Return the [x, y] coordinate for the center point of the cell that contains the specified text.  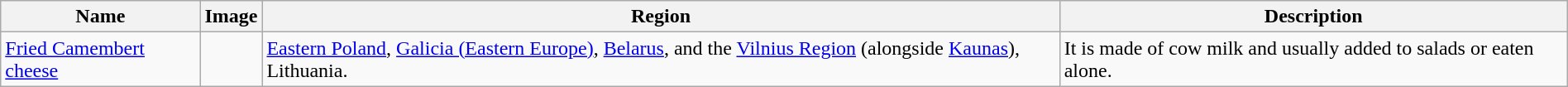
Fried Camembert cheese [101, 60]
Image [232, 17]
Region [661, 17]
Name [101, 17]
It is made of cow milk and usually added to salads or eaten alone. [1313, 60]
Eastern Poland, Galicia (Eastern Europe), Belarus, and the Vilnius Region (alongside Kaunas), Lithuania. [661, 60]
Description [1313, 17]
